Return the (X, Y) coordinate for the center point of the cell that contains the specified text.  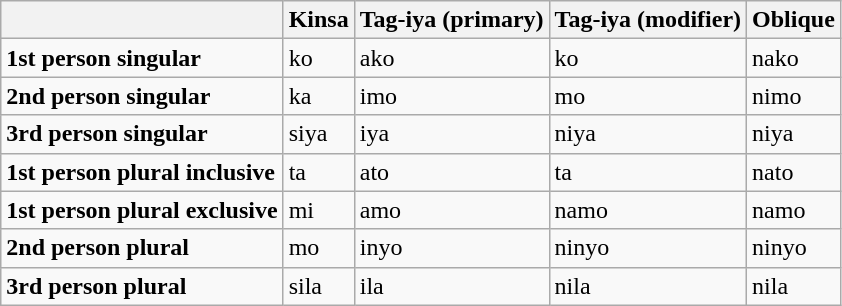
iya (452, 134)
3rd person plural (142, 286)
ka (318, 96)
ila (452, 286)
ato (452, 172)
3rd person singular (142, 134)
1st person plural exclusive (142, 210)
Kinsa (318, 20)
mi (318, 210)
2nd person singular (142, 96)
inyo (452, 248)
1st person singular (142, 58)
ako (452, 58)
nako (794, 58)
sila (318, 286)
imo (452, 96)
Tag-iya (primary) (452, 20)
Oblique (794, 20)
1st person plural inclusive (142, 172)
amo (452, 210)
Tag-iya (modifier) (648, 20)
nimo (794, 96)
siya (318, 134)
2nd person plural (142, 248)
nato (794, 172)
